Return (x, y) of the center of cell containing provided text 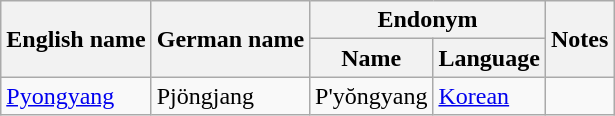
Name (372, 58)
P'yŏngyang (372, 96)
Pyongyang (76, 96)
German name (230, 39)
Pjöngjang (230, 96)
English name (76, 39)
Notes (579, 39)
Endonym (428, 20)
Korean (489, 96)
Language (489, 58)
